Identify which cell holds the provided text, then report its [x, y] central coordinate. 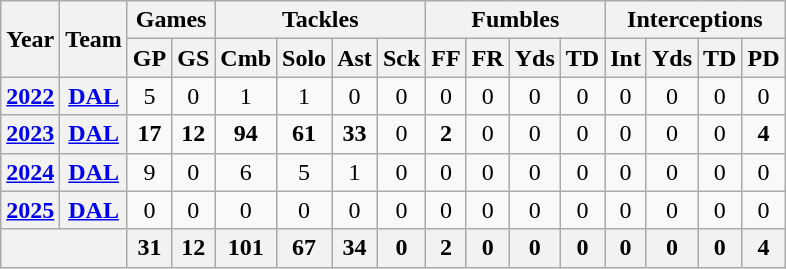
2023 [30, 134]
33 [355, 134]
GP [149, 58]
2022 [30, 96]
6 [246, 172]
FF [446, 58]
Fumbles [516, 20]
FR [488, 58]
Cmb [246, 58]
Ast [355, 58]
GS [194, 58]
2024 [30, 172]
67 [304, 248]
101 [246, 248]
Tackles [320, 20]
9 [149, 172]
Int [626, 58]
34 [355, 248]
PD [764, 58]
94 [246, 134]
Games [170, 20]
Year [30, 39]
31 [149, 248]
Interceptions [695, 20]
61 [304, 134]
2025 [30, 210]
Solo [304, 58]
Sck [401, 58]
Team [94, 39]
17 [149, 134]
